Capture the cell that displays the provided text and extract its [x, y] central coordinate. 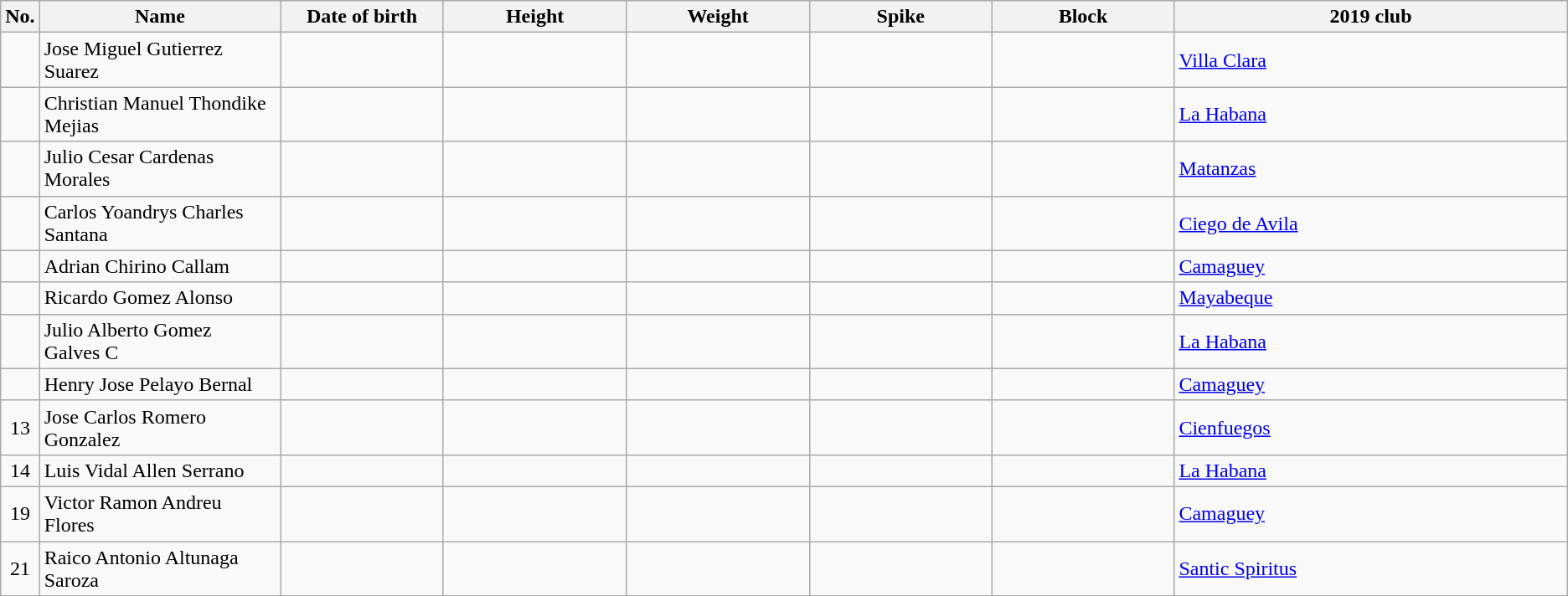
Adrian Chirino Callam [159, 266]
Ciego de Avila [1370, 223]
Ricardo Gomez Alonso [159, 298]
No. [20, 17]
Block [1083, 17]
13 [20, 427]
Weight [719, 17]
Julio Cesar Cardenas Morales [159, 169]
2019 club [1370, 17]
21 [20, 568]
Spike [900, 17]
Cienfuegos [1370, 427]
Raico Antonio Altunaga Saroza [159, 568]
Date of birth [362, 17]
Name [159, 17]
Luis Vidal Allen Serrano [159, 470]
Julio Alberto Gomez Galves C [159, 342]
Height [534, 17]
Matanzas [1370, 169]
Villa Clara [1370, 60]
Christian Manuel Thondike Mejias [159, 114]
Santic Spiritus [1370, 568]
14 [20, 470]
Victor Ramon Andreu Flores [159, 514]
Henry Jose Pelayo Bernal [159, 384]
Jose Carlos Romero Gonzalez [159, 427]
19 [20, 514]
Carlos Yoandrys Charles Santana [159, 223]
Mayabeque [1370, 298]
Jose Miguel Gutierrez Suarez [159, 60]
